Search for the cell housing the specified text and yield its [X, Y] center coordinate. 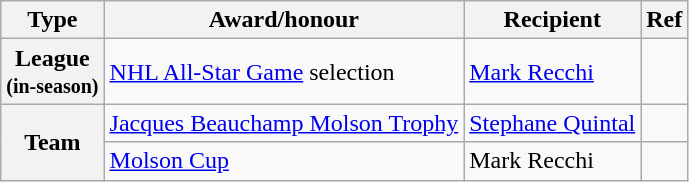
Jacques Beauchamp Molson Trophy [284, 123]
Molson Cup [284, 161]
Ref [664, 20]
Stephane Quintal [552, 123]
League(in-season) [52, 72]
Team [52, 142]
Award/honour [284, 20]
Recipient [552, 20]
Type [52, 20]
NHL All-Star Game selection [284, 72]
